Identify which cell holds the provided text, then report its (x, y) central coordinate. 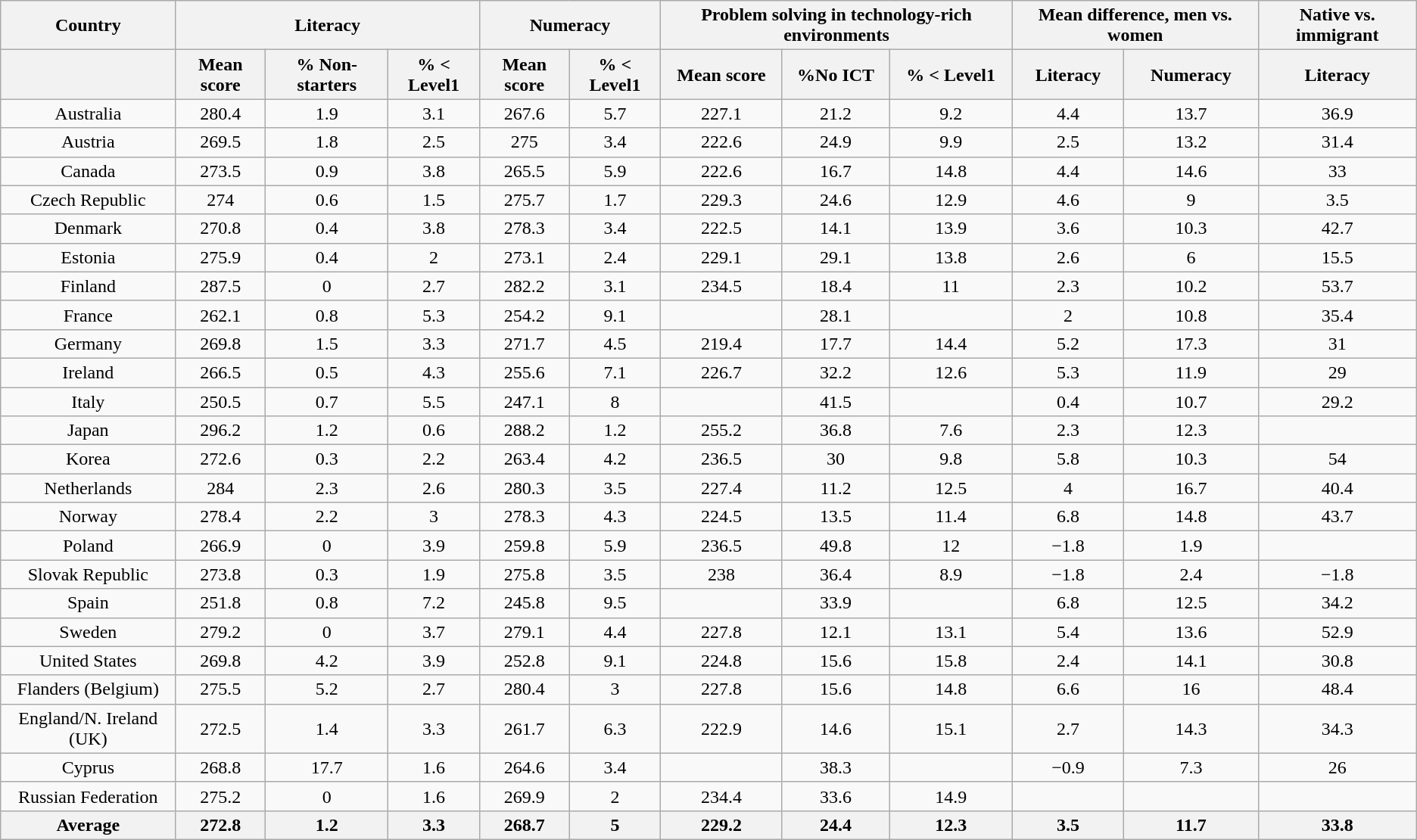
271.7 (524, 344)
4.5 (615, 344)
13.9 (951, 229)
275.2 (221, 796)
31.4 (1337, 142)
Flanders (Belgium) (88, 689)
1.7 (615, 200)
9.2 (951, 114)
Mean difference, men vs. women (1135, 26)
255.6 (524, 372)
0.5 (327, 372)
234.4 (722, 796)
13.7 (1191, 114)
6.6 (1067, 689)
18.4 (836, 286)
234.5 (722, 286)
Slovak Republic (88, 574)
5.4 (1067, 632)
England/N. Ireland (UK) (88, 728)
12.6 (951, 372)
15.5 (1337, 257)
0.7 (327, 402)
40.4 (1337, 488)
272.6 (221, 459)
269.9 (524, 796)
9.9 (951, 142)
224.5 (722, 517)
288.2 (524, 431)
10.7 (1191, 402)
Germany (88, 344)
274 (221, 200)
Sweden (88, 632)
11.2 (836, 488)
219.4 (722, 344)
15.8 (951, 661)
229.1 (722, 257)
273.8 (221, 574)
259.8 (524, 546)
272.5 (221, 728)
Denmark (88, 229)
Cyprus (88, 767)
11.4 (951, 517)
43.7 (1337, 517)
229.3 (722, 200)
33.6 (836, 796)
296.2 (221, 431)
268.8 (221, 767)
226.7 (722, 372)
8 (615, 402)
8.9 (951, 574)
Finland (88, 286)
263.4 (524, 459)
16 (1191, 689)
10.2 (1191, 286)
11.9 (1191, 372)
52.9 (1337, 632)
270.8 (221, 229)
24.4 (836, 825)
272.8 (221, 825)
7.2 (434, 603)
282.2 (524, 286)
Ireland (88, 372)
12.1 (836, 632)
Netherlands (88, 488)
252.8 (524, 661)
Norway (88, 517)
251.8 (221, 603)
7.3 (1191, 767)
279.2 (221, 632)
35.4 (1337, 315)
Italy (88, 402)
24.6 (836, 200)
265.5 (524, 171)
%No ICT (836, 74)
33.9 (836, 603)
13.6 (1191, 632)
42.7 (1337, 229)
287.5 (221, 286)
United States (88, 661)
224.8 (722, 661)
3.7 (434, 632)
26 (1337, 767)
222.5 (722, 229)
France (88, 315)
Estonia (88, 257)
279.1 (524, 632)
10.8 (1191, 315)
5.5 (434, 402)
275.7 (524, 200)
284 (221, 488)
266.9 (221, 546)
24.9 (836, 142)
30 (836, 459)
4 (1067, 488)
14.4 (951, 344)
255.2 (722, 431)
268.7 (524, 825)
222.9 (722, 728)
9 (1191, 200)
13.1 (951, 632)
5.8 (1067, 459)
36.9 (1337, 114)
278.4 (221, 517)
261.7 (524, 728)
Poland (88, 546)
7.6 (951, 431)
49.8 (836, 546)
Canada (88, 171)
33.8 (1337, 825)
21.2 (836, 114)
15.1 (951, 728)
41.5 (836, 402)
280.3 (524, 488)
264.6 (524, 767)
238 (722, 574)
7.1 (615, 372)
33 (1337, 171)
262.1 (221, 315)
29 (1337, 372)
269.5 (221, 142)
Country (88, 26)
13.8 (951, 257)
0.9 (327, 171)
5 (615, 825)
32.2 (836, 372)
14.3 (1191, 728)
5.7 (615, 114)
13.5 (836, 517)
1.8 (327, 142)
254.2 (524, 315)
Czech Republic (88, 200)
275.8 (524, 574)
Spain (88, 603)
9.5 (615, 603)
31 (1337, 344)
267.6 (524, 114)
53.7 (1337, 286)
227.4 (722, 488)
275 (524, 142)
29.1 (836, 257)
28.1 (836, 315)
Average (88, 825)
227.1 (722, 114)
Japan (88, 431)
Australia (88, 114)
Russian Federation (88, 796)
12 (951, 546)
% Non- starters (327, 74)
Austria (88, 142)
11.7 (1191, 825)
36.8 (836, 431)
30.8 (1337, 661)
54 (1337, 459)
29.2 (1337, 402)
6.3 (615, 728)
273.5 (221, 171)
38.3 (836, 767)
275.5 (221, 689)
273.1 (524, 257)
4.6 (1067, 200)
250.5 (221, 402)
48.4 (1337, 689)
36.4 (836, 574)
17.3 (1191, 344)
275.9 (221, 257)
Problem solving in technology-rich environments (837, 26)
266.5 (221, 372)
34.3 (1337, 728)
11 (951, 286)
9.8 (951, 459)
247.1 (524, 402)
−0.9 (1067, 767)
3.6 (1067, 229)
12.9 (951, 200)
14.9 (951, 796)
13.2 (1191, 142)
6 (1191, 257)
229.2 (722, 825)
1.4 (327, 728)
Native vs. immigrant (1337, 26)
Korea (88, 459)
245.8 (524, 603)
34.2 (1337, 603)
